Capture the cell that displays the provided text and extract its (X, Y) central coordinate. 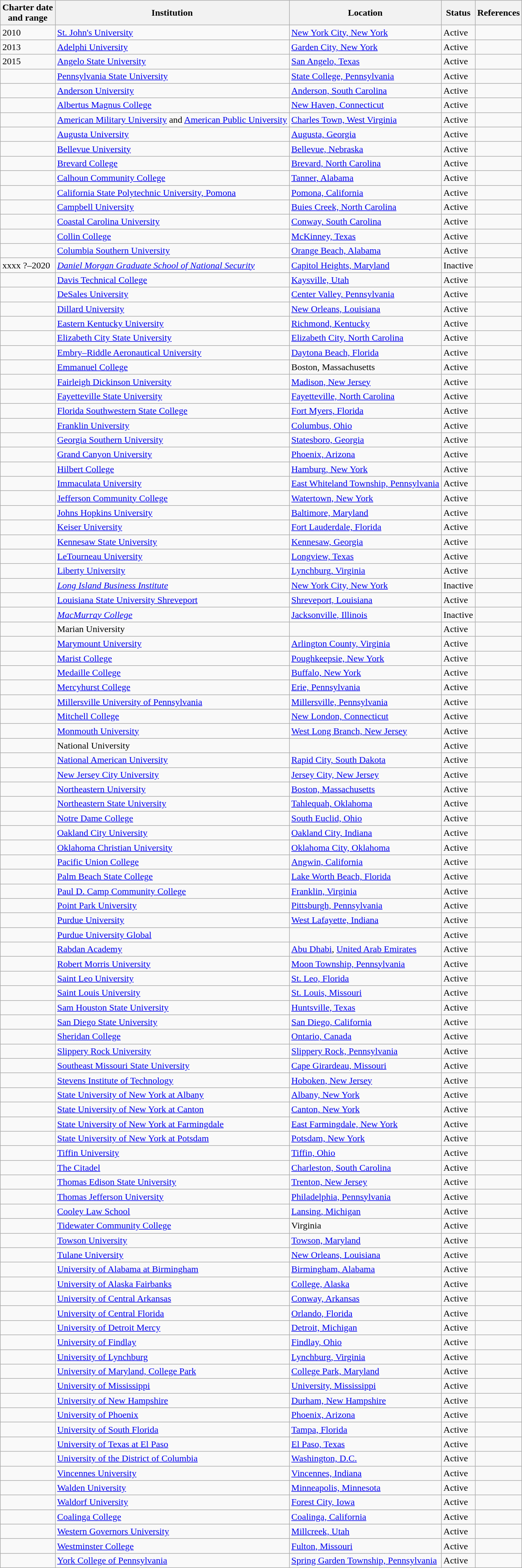
Canton, New York (365, 1109)
Long Island Business Institute (172, 585)
Towson University (172, 1240)
Trenton, New Jersey (365, 1182)
Franklin, Virginia (365, 891)
Brevard, North Carolina (365, 163)
Davis Technical College (172, 280)
Dillard University (172, 309)
Fairleigh Dickinson University (172, 382)
University of Alaska Fairbanks (172, 1284)
Lake Worth Beach, Florida (365, 876)
Moon Township, Pennsylvania (365, 964)
Augusta University (172, 134)
MacMurray College (172, 614)
Jefferson Community College (172, 498)
St. John's University (172, 32)
Washington, D.C. (365, 1459)
Palm Beach State College (172, 876)
Oklahoma Christian University (172, 847)
Detroit, Michigan (365, 1328)
Fort Myers, Florida (365, 411)
Pacific Union College (172, 862)
Ontario, Canada (365, 1037)
Pennsylvania State University (172, 76)
National University (172, 746)
Saint Leo University (172, 978)
2013 (28, 47)
University of Central Florida (172, 1313)
Conway, Arkansas (365, 1298)
University of Maryland, College Park (172, 1371)
University, Mississippi (365, 1386)
Richmond, Kentucky (365, 323)
Erie, Pennsylvania (365, 687)
Jersey City, New Jersey (365, 775)
xxxx ?–2020 (28, 265)
State University of New York at Potsdam (172, 1139)
Status (458, 13)
Oklahoma City, Oklahoma (365, 847)
References (499, 13)
Anderson, South Carolina (365, 91)
Garden City, New York (365, 47)
2015 (28, 62)
Findlay, Ohio (365, 1342)
Spring Garden Township, Pennsylvania (365, 1560)
Northeastern University (172, 789)
Albany, New York (365, 1095)
Bellevue, Nebraska (365, 149)
Elizabeth City, North Carolina (365, 338)
University of Mississippi (172, 1386)
Philadelphia, Pennsylvania (365, 1197)
State College, Pennsylvania (365, 76)
Location (365, 13)
Tulane University (172, 1255)
Waldorf University (172, 1502)
Tiffin University (172, 1153)
Orlando, Florida (365, 1313)
Fulton, Missouri (365, 1546)
Hilbert College (172, 469)
Kennesaw State University (172, 542)
Franklin University (172, 426)
Sam Houston State University (172, 1007)
Baltimore, Maryland (365, 513)
Grand Canyon University (172, 455)
University of Lynchburg (172, 1357)
Arlington County, Virginia (365, 643)
Daytona Beach, Florida (365, 353)
Vincennes University (172, 1473)
Angwin, California (365, 862)
St. Louis, Missouri (365, 993)
San Diego, California (365, 1022)
Watertown, New York (365, 498)
University of Phoenix (172, 1415)
Daniel Morgan Graduate School of National Security (172, 265)
LeTourneau University (172, 556)
Fort Lauderdale, Florida (365, 527)
San Angelo, Texas (365, 62)
State University of New York at Farmingdale (172, 1124)
Rabdan Academy (172, 949)
Albertus Magnus College (172, 105)
Stevens Institute of Technology (172, 1080)
Tidewater Community College (172, 1226)
Liberty University (172, 571)
Tiffin, Ohio (365, 1153)
Monmouth University (172, 731)
Orange Beach, Alabama (365, 251)
Birmingham, Alabama (365, 1269)
University of the District of Columbia (172, 1459)
Huntsville, Texas (365, 1007)
Lansing, Michigan (365, 1211)
Westminster College (172, 1546)
Northeastern State University (172, 804)
Thomas Edison State University (172, 1182)
West Long Branch, New Jersey (365, 731)
Anderson University (172, 91)
Columbia Southern University (172, 251)
Abu Dhabi, United Arab Emirates (365, 949)
Charleston, South Carolina (365, 1168)
Pittsburgh, Pennsylvania (365, 906)
Mercyhurst College (172, 687)
Forest City, Iowa (365, 1502)
Cape Girardeau, Missouri (365, 1066)
Emmanuel College (172, 367)
Jacksonville, Illinois (365, 614)
New London, Connecticut (365, 717)
Coastal Carolina University (172, 222)
Florida Southwestern State College (172, 411)
Calhoun Community College (172, 178)
East Farmingdale, New York (365, 1124)
Thomas Jefferson University (172, 1197)
2010 (28, 32)
Fayetteville State University (172, 396)
Tahlequah, Oklahoma (365, 804)
Paul D. Camp Community College (172, 891)
Vincennes, Indiana (365, 1473)
Immaculata University (172, 484)
Saint Louis University (172, 993)
York College of Pennsylvania (172, 1560)
State University of New York at Canton (172, 1109)
Charter dateand range (28, 13)
Hoboken, New Jersey (365, 1080)
San Diego State University (172, 1022)
Augusta, Georgia (365, 134)
West Lafayette, Indiana (365, 920)
Millersville University of Pennsylvania (172, 702)
Marist College (172, 658)
College, Alaska (365, 1284)
Louisiana State University Shreveport (172, 600)
Capitol Heights, Maryland (365, 265)
Buies Creek, North Carolina (365, 207)
El Paso, Texas (365, 1444)
Minneapolis, Minnesota (365, 1488)
University of New Hampshire (172, 1401)
Hamburg, New York (365, 469)
Sheridan College (172, 1037)
The Citadel (172, 1168)
New Jersey City University (172, 775)
Charles Town, West Virginia (365, 120)
Point Park University (172, 906)
Campbell University (172, 207)
Center Valley, Pennsylvania (365, 294)
Bellevue University (172, 149)
University of South Florida (172, 1430)
St. Leo, Florida (365, 978)
Johns Hopkins University (172, 513)
DeSales University (172, 294)
California State Polytechnic University, Pomona (172, 192)
McKinney, Texas (365, 236)
Millersville, Pennsylvania (365, 702)
Slippery Rock, Pennsylvania (365, 1051)
Purdue University (172, 920)
Eastern Kentucky University (172, 323)
Buffalo, New York (365, 673)
Tanner, Alabama (365, 178)
South Euclid, Ohio (365, 818)
Institution (172, 13)
Coalinga, California (365, 1517)
University of Alabama at Birmingham (172, 1269)
Virginia (365, 1226)
University of Central Arkansas (172, 1298)
Medaille College (172, 673)
Embry–Riddle Aeronautical University (172, 353)
Conway, South Carolina (365, 222)
Longview, Texas (365, 556)
College Park, Maryland (365, 1371)
Keiser University (172, 527)
Millcreek, Utah (365, 1531)
Adelphi University (172, 47)
Notre Dame College (172, 818)
Cooley Law School (172, 1211)
Coalinga College (172, 1517)
Southeast Missouri State University (172, 1066)
Potsdam, New York (365, 1139)
American Military University and American Public University (172, 120)
Kennesaw, Georgia (365, 542)
Fayetteville, North Carolina (365, 396)
National American University (172, 760)
Marian University (172, 629)
Elizabeth City State University (172, 338)
Madison, New Jersey (365, 382)
Western Governors University (172, 1531)
University of Findlay (172, 1342)
Statesboro, Georgia (365, 440)
Marymount University (172, 643)
Robert Morris University (172, 964)
State University of New York at Albany (172, 1095)
Georgia Southern University (172, 440)
Durham, New Hampshire (365, 1401)
Walden University (172, 1488)
Kaysville, Utah (365, 280)
Columbus, Ohio (365, 426)
Oakland City University (172, 833)
Slippery Rock University (172, 1051)
Shreveport, Louisiana (365, 600)
Poughkeepsie, New York (365, 658)
East Whiteland Township, Pennsylvania (365, 484)
Mitchell College (172, 717)
Angelo State University (172, 62)
Brevard College (172, 163)
Oakland City, Indiana (365, 833)
Tampa, Florida (365, 1430)
New Haven, Connecticut (365, 105)
Towson, Maryland (365, 1240)
University of Texas at El Paso (172, 1444)
University of Detroit Mercy (172, 1328)
Pomona, California (365, 192)
Purdue University Global (172, 935)
Collin College (172, 236)
Rapid City, South Dakota (365, 760)
